Extract the [x, y] coordinate from the center of the cell holding the provided text.  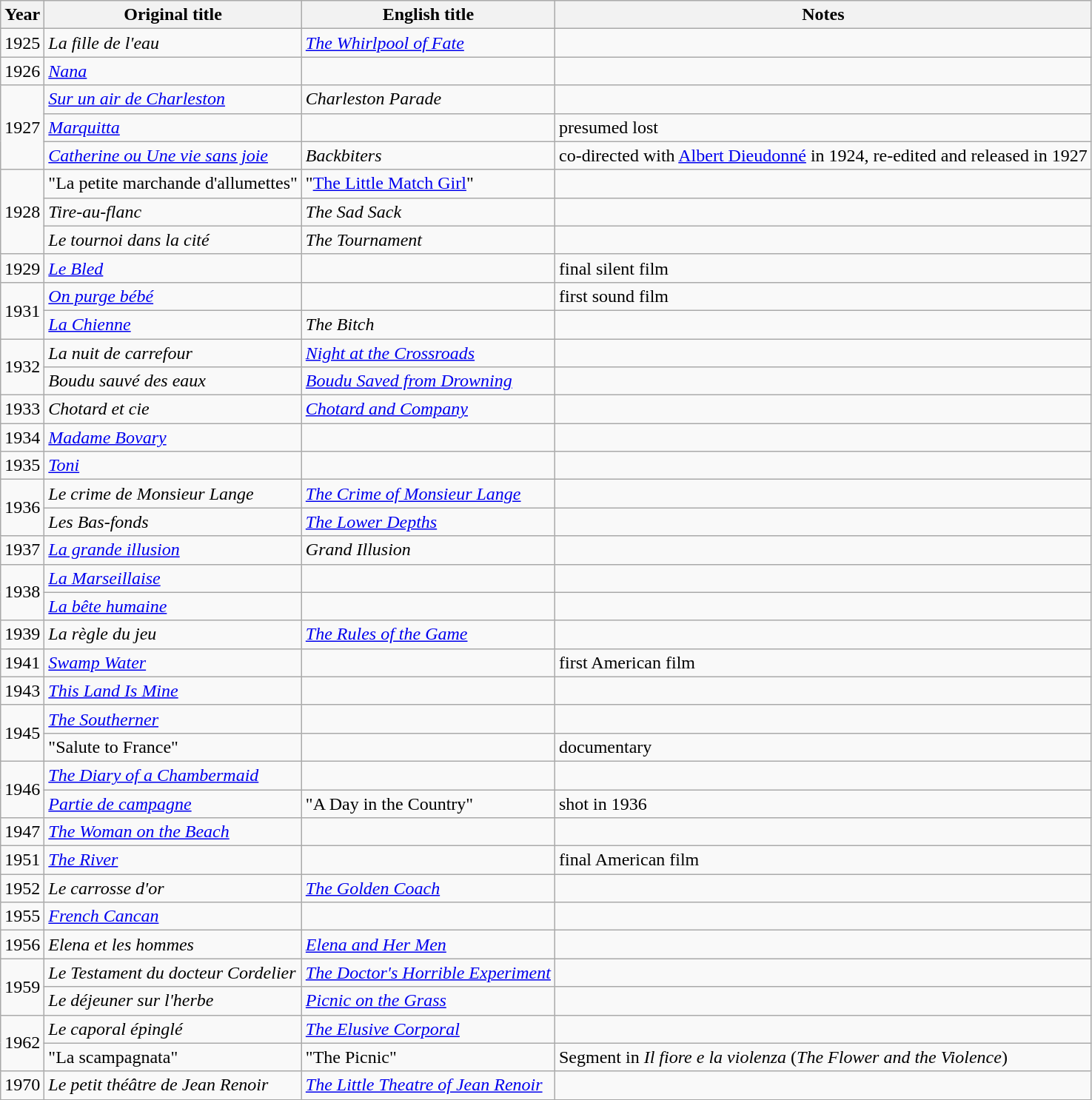
Le tournoi dans la cité [173, 240]
La grande illusion [173, 550]
La nuit de carrefour [173, 353]
Night at the Crossroads [428, 353]
Boudu sauvé des eaux [173, 381]
La Chienne [173, 324]
Sur un air de Charleston [173, 99]
Marquitta [173, 127]
La règle du jeu [173, 634]
1932 [22, 367]
1934 [22, 437]
"A Day in the Country" [428, 803]
Segment in Il fiore e la violenza (The Flower and the Violence) [823, 1057]
The Bitch [428, 324]
Les Bas-fonds [173, 522]
Le petit théâtre de Jean Renoir [173, 1085]
1931 [22, 310]
"Salute to France" [173, 747]
"La petite marchande d'allumettes" [173, 184]
Original title [173, 15]
presumed lost [823, 127]
co-directed with Albert Dieudonné in 1924, re-edited and released in 1927 [823, 155]
Madame Bovary [173, 437]
shot in 1936 [823, 803]
Partie de campagne [173, 803]
1945 [22, 733]
Toni [173, 466]
final American film [823, 860]
French Cancan [173, 916]
1952 [22, 888]
1936 [22, 508]
Picnic on the Grass [428, 1001]
Year [22, 15]
1947 [22, 832]
The Elusive Corporal [428, 1029]
The Tournament [428, 240]
1943 [22, 691]
"La scampagnata" [173, 1057]
Catherine ou Une vie sans joie [173, 155]
The Crime of Monsieur Lange [428, 494]
The Doctor's Horrible Experiment [428, 973]
The Whirlpool of Fate [428, 43]
"The Picnic" [428, 1057]
1935 [22, 466]
Chotard et cie [173, 409]
1927 [22, 127]
The Sad Sack [428, 212]
Elena et les hommes [173, 945]
1946 [22, 789]
1939 [22, 634]
Le crime de Monsieur Lange [173, 494]
Grand Illusion [428, 550]
1929 [22, 268]
The Southerner [173, 719]
1956 [22, 945]
Le déjeuner sur l'herbe [173, 1001]
La fille de l'eau [173, 43]
The Woman on the Beach [173, 832]
1962 [22, 1043]
1955 [22, 916]
1926 [22, 71]
Notes [823, 15]
Chotard and Company [428, 409]
1928 [22, 212]
1959 [22, 987]
1970 [22, 1085]
1951 [22, 860]
Nana [173, 71]
The Diary of a Chambermaid [173, 775]
The Little Theatre of Jean Renoir [428, 1085]
Charleston Parade [428, 99]
first sound film [823, 296]
The Lower Depths [428, 522]
Le carrosse d'or [173, 888]
final silent film [823, 268]
This Land Is Mine [173, 691]
La Marseillaise [173, 578]
Swamp Water [173, 663]
Elena and Her Men [428, 945]
1938 [22, 592]
documentary [823, 747]
Le caporal épinglé [173, 1029]
Boudu Saved from Drowning [428, 381]
1933 [22, 409]
Backbiters [428, 155]
La bête humaine [173, 606]
first American film [823, 663]
The River [173, 860]
The Rules of the Game [428, 634]
1925 [22, 43]
Le Testament du docteur Cordelier [173, 973]
Le Bled [173, 268]
Tire-au-flanc [173, 212]
The Golden Coach [428, 888]
English title [428, 15]
1937 [22, 550]
On purge bébé [173, 296]
"The Little Match Girl" [428, 184]
1941 [22, 663]
